Capture the cell that displays the provided text and extract its (X, Y) central coordinate. 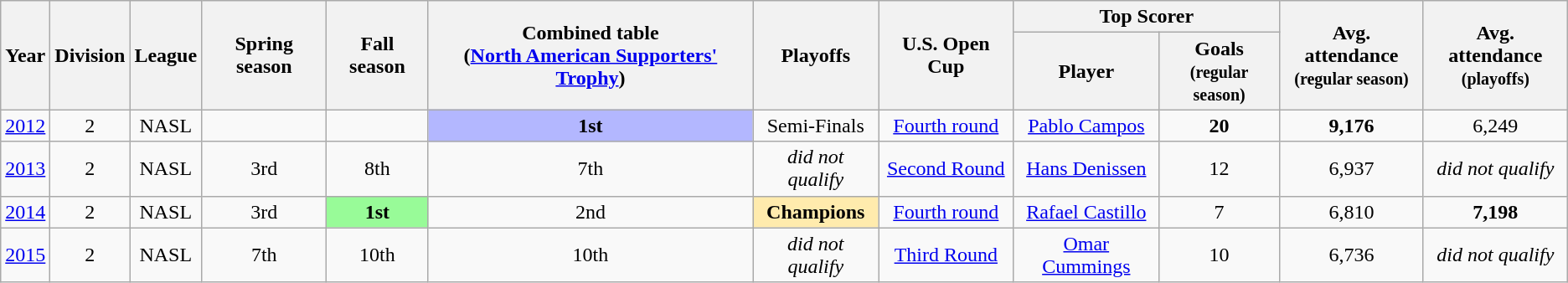
League (166, 55)
Hans Denissen (1086, 169)
6,736 (1352, 255)
2015 (25, 255)
12 (1220, 169)
2012 (25, 126)
Goals(regular season) (1220, 71)
Division (90, 55)
6,810 (1352, 212)
2014 (25, 212)
Playoffs (816, 55)
Avg. attendance (regular season) (1352, 55)
U.S. Open Cup (946, 55)
Semi-Finals (816, 126)
Third Round (946, 255)
10 (1220, 255)
8th (377, 169)
Avg. attendance (playoffs) (1495, 55)
Omar Cummings (1086, 255)
7,198 (1495, 212)
Champions (816, 212)
Year (25, 55)
Top Scorer (1147, 17)
Spring season (265, 55)
2013 (25, 169)
Pablo Campos (1086, 126)
7 (1220, 212)
9,176 (1352, 126)
20 (1220, 126)
Rafael Castillo (1086, 212)
Second Round (946, 169)
2nd (591, 212)
6,249 (1495, 126)
Player (1086, 71)
Combined table (North American Supporters' Trophy) (591, 55)
Fall season (377, 55)
6,937 (1352, 169)
